Scan for the cell matching the given text and deliver its (X, Y) coordinate at center. 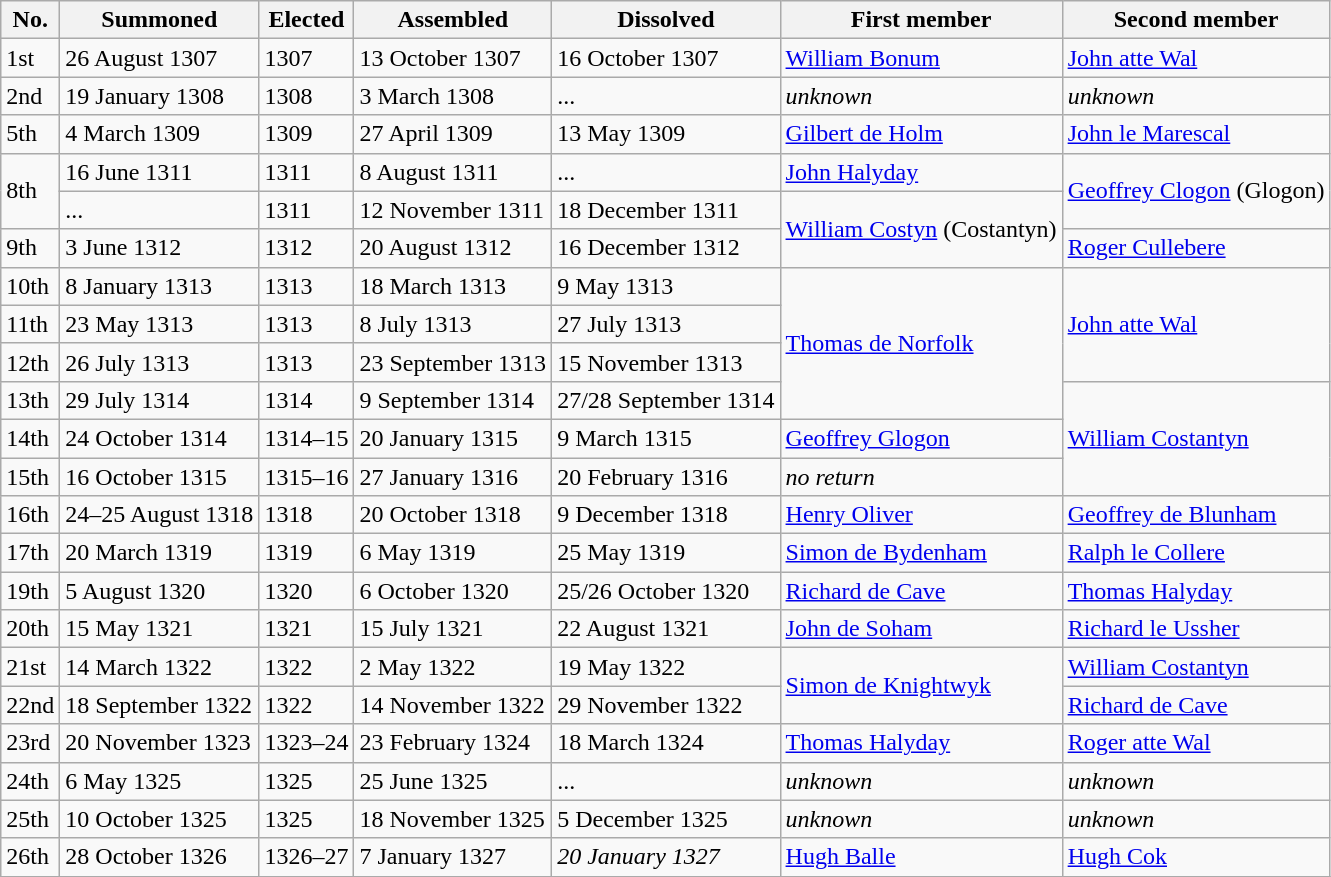
20 March 1319 (160, 553)
28 October 1326 (160, 857)
15 November 1313 (666, 362)
John le Marescal (1196, 134)
29 November 1322 (666, 705)
1315–16 (306, 477)
1st (30, 58)
6 May 1325 (160, 781)
11th (30, 324)
15th (30, 477)
23 September 1313 (453, 362)
13th (30, 400)
14 November 1322 (453, 705)
no return (921, 477)
20 November 1323 (160, 743)
18 September 1322 (160, 705)
20 January 1327 (666, 857)
William Bonum (921, 58)
1321 (306, 629)
Roger Cullebere (1196, 248)
John Halyday (921, 172)
1312 (306, 248)
2nd (30, 96)
26 August 1307 (160, 58)
27 April 1309 (453, 134)
Simon de Bydenham (921, 553)
Summoned (160, 20)
24th (30, 781)
1319 (306, 553)
1320 (306, 591)
25 June 1325 (453, 781)
20 February 1316 (666, 477)
16 October 1315 (160, 477)
13 October 1307 (453, 58)
13 May 1309 (666, 134)
5th (30, 134)
Geoffrey de Blunham (1196, 515)
24 October 1314 (160, 438)
Simon de Knightwyk (921, 686)
4 March 1309 (160, 134)
Geoffrey Glogon (921, 438)
12th (30, 362)
26 July 1313 (160, 362)
8th (30, 191)
8 July 1313 (453, 324)
9 May 1313 (666, 286)
7 January 1327 (453, 857)
6 May 1319 (453, 553)
1323–24 (306, 743)
21st (30, 667)
9 March 1315 (666, 438)
16 December 1312 (666, 248)
1307 (306, 58)
25/26 October 1320 (666, 591)
1314 (306, 400)
9 September 1314 (453, 400)
12 November 1311 (453, 210)
29 July 1314 (160, 400)
20 January 1315 (453, 438)
14 March 1322 (160, 667)
5 December 1325 (666, 819)
23 February 1324 (453, 743)
26th (30, 857)
10th (30, 286)
27 January 1316 (453, 477)
23 May 1313 (160, 324)
Hugh Cok (1196, 857)
19th (30, 591)
1309 (306, 134)
10 October 1325 (160, 819)
1314–15 (306, 438)
Assembled (453, 20)
5 August 1320 (160, 591)
Geoffrey Clogon (Glogon) (1196, 191)
No. (30, 20)
16 October 1307 (666, 58)
6 October 1320 (453, 591)
9 December 1318 (666, 515)
20 October 1318 (453, 515)
23rd (30, 743)
18 December 1311 (666, 210)
16 June 1311 (160, 172)
14th (30, 438)
25th (30, 819)
Elected (306, 20)
Henry Oliver (921, 515)
22nd (30, 705)
Ralph le Collere (1196, 553)
9th (30, 248)
Gilbert de Holm (921, 134)
8 January 1313 (160, 286)
Thomas de Norfolk (921, 343)
19 May 1322 (666, 667)
20 August 1312 (453, 248)
18 March 1313 (453, 286)
15 July 1321 (453, 629)
Roger atte Wal (1196, 743)
19 January 1308 (160, 96)
27 July 1313 (666, 324)
24–25 August 1318 (160, 515)
27/28 September 1314 (666, 400)
20th (30, 629)
Hugh Balle (921, 857)
16th (30, 515)
William Costyn (Costantyn) (921, 229)
15 May 1321 (160, 629)
25 May 1319 (666, 553)
17th (30, 553)
22 August 1321 (666, 629)
John de Soham (921, 629)
Second member (1196, 20)
1318 (306, 515)
2 May 1322 (453, 667)
Richard le Ussher (1196, 629)
1326–27 (306, 857)
Dissolved (666, 20)
First member (921, 20)
3 March 1308 (453, 96)
18 March 1324 (666, 743)
3 June 1312 (160, 248)
18 November 1325 (453, 819)
1308 (306, 96)
8 August 1311 (453, 172)
